From the cell containing the given text, extract its center point as [X, Y] coordinate. 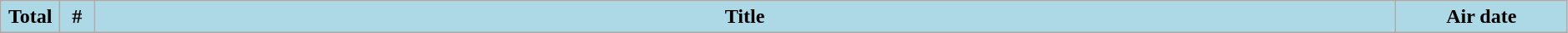
Air date [1481, 17]
# [77, 17]
Total [30, 17]
Title [745, 17]
